Output the (x, y) coordinate of the center of the cell containing the given text.  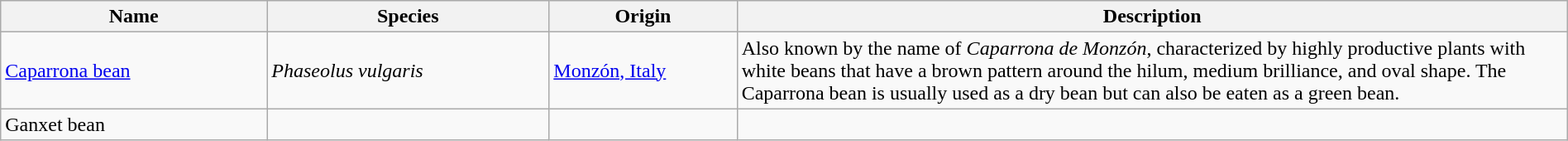
Name (134, 17)
Caparrona bean (134, 70)
Origin (643, 17)
Phaseolus vulgaris (409, 70)
Description (1152, 17)
Monzón, Italy (643, 70)
Species (409, 17)
Ganxet bean (134, 124)
